Scan for the cell matching the given text and deliver its [X, Y] coordinate at center. 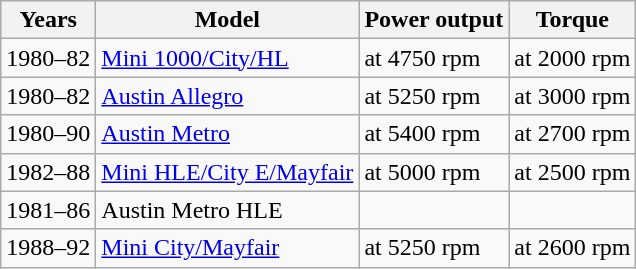
1988–92 [48, 248]
Austin Metro [228, 134]
Power output [434, 20]
at 3000 rpm [572, 96]
at 2500 rpm [572, 172]
Austin Metro HLE [228, 210]
Mini City/Mayfair [228, 248]
at 4750 rpm [434, 58]
Torque [572, 20]
Mini 1000/City/HL [228, 58]
Austin Allegro [228, 96]
Mini HLE/City E/Mayfair [228, 172]
Model [228, 20]
at 2000 rpm [572, 58]
at 2600 rpm [572, 248]
1981–86 [48, 210]
1980–90 [48, 134]
at 2700 rpm [572, 134]
at 5400 rpm [434, 134]
at 5000 rpm [434, 172]
1982–88 [48, 172]
Years [48, 20]
